Return the [x, y] coordinate for the center point of the cell that contains the specified text.  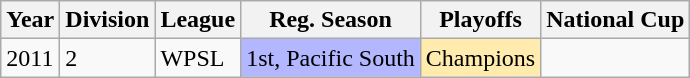
National Cup [616, 20]
1st, Pacific South [331, 58]
Reg. Season [331, 20]
Year [30, 20]
2011 [30, 58]
League [198, 20]
Champions [480, 58]
Division [108, 20]
2 [108, 58]
Playoffs [480, 20]
WPSL [198, 58]
